Locate the cell with the specified text and output its (X, Y) center coordinate. 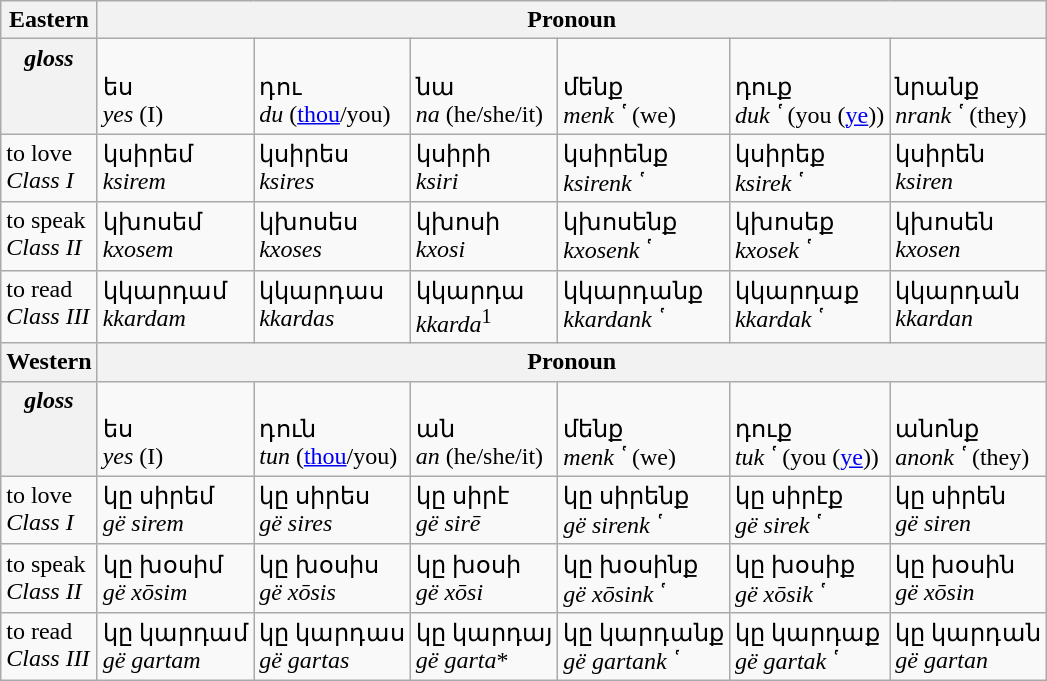
կը խօսինgë xōsin (968, 578)
կը խօսիgë xōsi (484, 578)
կը սիրէքgë sirek῾ (809, 510)
կը կարդամgë gartam (176, 646)
կը խօսիմgë xōsim (176, 578)
նրանքnrank῾ (they) (968, 86)
կսիրիksiri (484, 168)
Western (49, 362)
կը սիրենքgë sirenk῾ (644, 510)
կխոսեսkxoses (332, 236)
դուքduk῾ (you (ye)) (809, 86)
կը կարդաքgë gartak῾ (809, 646)
կը խօսիսgë xōsis (332, 578)
կխոսիkxosi (484, 236)
դուdu (thou/you) (332, 86)
կխոսեքkxosek῾ (809, 236)
կը սիրեմgë sirem (176, 510)
դունtun (thou/you) (332, 428)
Eastern (49, 20)
կկարդանքkkardank῾ (644, 306)
անan (he/she/it) (484, 428)
դուքtuk῾ (you (ye)) (809, 428)
կսիրեմksirem (176, 168)
կը սիրեսgë sires (332, 510)
կը կարդանքgë gartank῾ (644, 646)
կը խօսիքgë xōsik῾ (809, 578)
կսիրեսksires (332, 168)
կսիրենksiren (968, 168)
կխոսենkxosen (968, 236)
կկարդանkkardan (968, 306)
կը խօսինքgë xōsink῾ (644, 578)
անոնքanonk῾ (they) (968, 428)
կսիրենքksirenk῾ (644, 168)
կկարդաքkkardak῾ (809, 306)
կխոսենքkxosenk῾ (644, 236)
կը կարդանgë gartan (968, 646)
նաna (he/she/it) (484, 86)
կկարդասkkardas (332, 306)
կը սիրէgë sirē (484, 510)
կկարդաkkarda1 (484, 306)
կը կարդայgë garta* (484, 646)
կկարդամkkardam (176, 306)
կխոսեմkxosem (176, 236)
կսիրեքksirek῾ (809, 168)
կը սիրենgë siren (968, 510)
կը կարդասgë gartas (332, 646)
